Extract the [x, y] coordinate from the center of the cell holding the provided text.  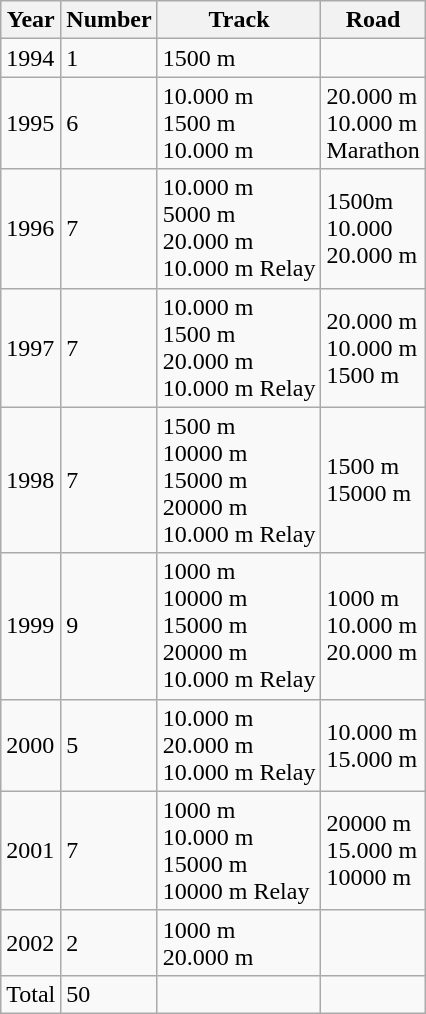
1996 [31, 228]
Year [31, 20]
6 [109, 123]
20000 m15.000 m10000 m [373, 850]
1500 m [239, 58]
2001 [31, 850]
10.000 m 5000 m20.000 m10.000 m Relay [239, 228]
1000 m10.000 m15000 m10000 m Relay [239, 850]
1995 [31, 123]
1994 [31, 58]
2 [109, 942]
1500 m15000 m [373, 480]
10.000 m1500 m20.000 m10.000 m Relay [239, 348]
9 [109, 626]
10.000 m15.000 m [373, 745]
1999 [31, 626]
2002 [31, 942]
20.000 m10.000 m1500 m [373, 348]
2000 [31, 745]
1000 m10000 m15000 m20000 m10.000 m Relay [239, 626]
10.000 m1500 m10.000 m [239, 123]
5 [109, 745]
1000 m20.000 m [239, 942]
1998 [31, 480]
Road [373, 20]
20.000 m10.000 mMarathon [373, 123]
50 [109, 994]
1 [109, 58]
1000 m10.000 m20.000 m [373, 626]
1997 [31, 348]
Track [239, 20]
Total [31, 994]
1500m 10.00020.000 m [373, 228]
10.000 m20.000 m10.000 m Relay [239, 745]
Number [109, 20]
1500 m10000 m15000 m20000 m10.000 m Relay [239, 480]
